Return [X, Y] of the center of cell containing provided text 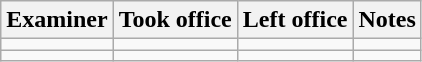
Left office [295, 20]
Examiner [57, 20]
Notes [387, 20]
Took office [175, 20]
